Return the [x, y] coordinate for the center point of the cell that contains the specified text.  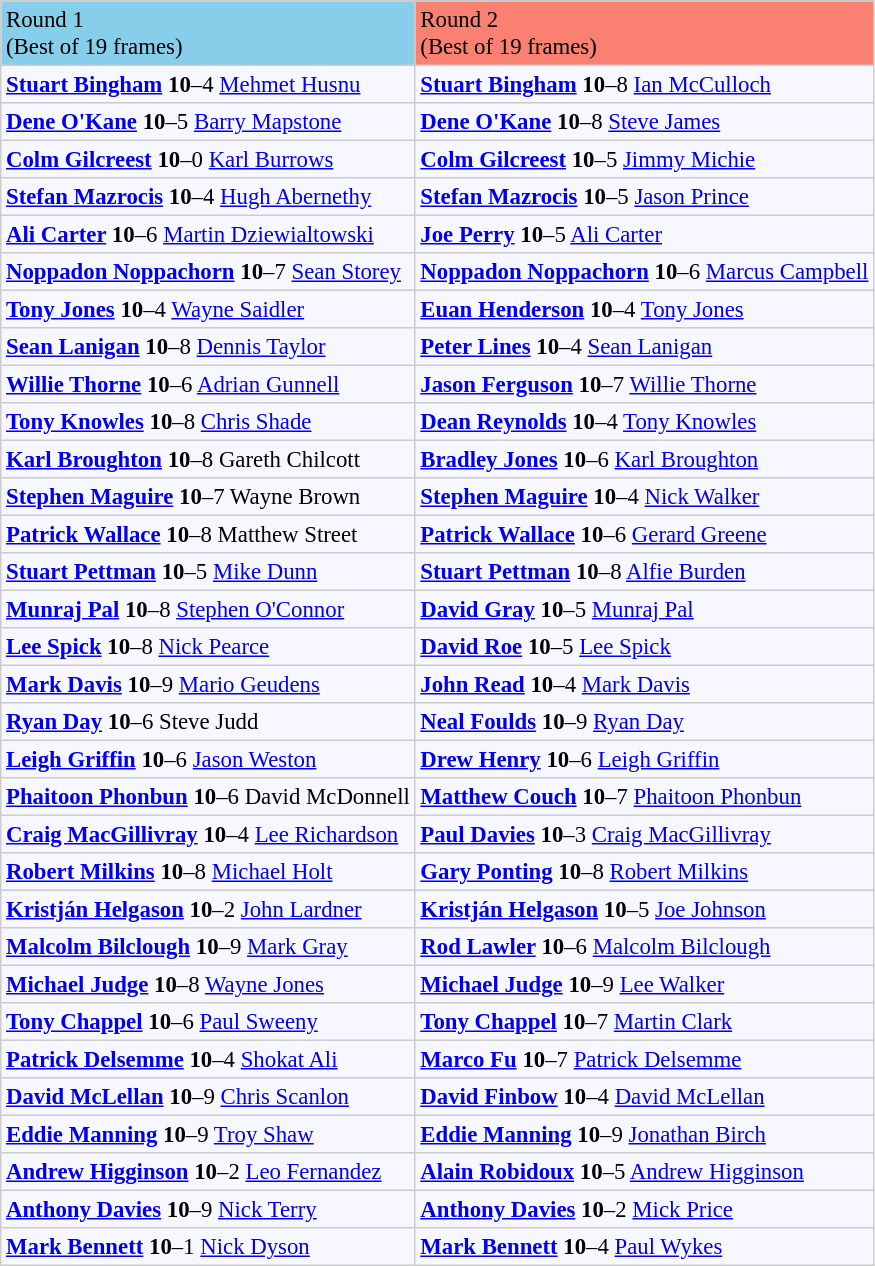
Tony Jones 10–4 Wayne Saidler [208, 309]
Mark Bennett 10–1 Nick Dyson [208, 1247]
Matthew Couch 10–7 Phaitoon Phonbun [644, 797]
Robert Milkins 10–8 Michael Holt [208, 872]
Rod Lawler 10–6 Malcolm Bilclough [644, 947]
Stephen Maguire 10–7 Wayne Brown [208, 497]
Euan Henderson 10–4 Tony Jones [644, 309]
Stuart Pettman 10–5 Mike Dunn [208, 572]
Drew Henry 10–6 Leigh Griffin [644, 759]
Ryan Day 10–6 Steve Judd [208, 722]
Stuart Bingham 10–4 Mehmet Husnu [208, 84]
Bradley Jones 10–6 Karl Broughton [644, 459]
Marco Fu 10–7 Patrick Delsemme [644, 1059]
Michael Judge 10–8 Wayne Jones [208, 984]
Stuart Pettman 10–8 Alfie Burden [644, 572]
Kristján Helgason 10–5 Joe Johnson [644, 909]
David Gray 10–5 Munraj Pal [644, 609]
Patrick Wallace 10–6 Gerard Greene [644, 534]
Alain Robidoux 10–5 Andrew Higginson [644, 1172]
Noppadon Noppachorn 10–7 Sean Storey [208, 272]
Stefan Mazrocis 10–5 Jason Prince [644, 197]
Round 2(Best of 19 frames) [644, 33]
Tony Knowles 10–8 Chris Shade [208, 422]
Jason Ferguson 10–7 Willie Thorne [644, 384]
Sean Lanigan 10–8 Dennis Taylor [208, 347]
Colm Gilcreest 10–0 Karl Burrows [208, 159]
Colm Gilcreest 10–5 Jimmy Michie [644, 159]
Willie Thorne 10–6 Adrian Gunnell [208, 384]
Kristján Helgason 10–2 John Lardner [208, 909]
Anthony Davies 10–2 Mick Price [644, 1209]
Malcolm Bilclough 10–9 Mark Gray [208, 947]
Phaitoon Phonbun 10–6 David McDonnell [208, 797]
Noppadon Noppachorn 10–6 Marcus Campbell [644, 272]
Dene O'Kane 10–5 Barry Mapstone [208, 122]
Eddie Manning 10–9 Troy Shaw [208, 1134]
Craig MacGillivray 10–4 Lee Richardson [208, 834]
Tony Chappel 10–6 Paul Sweeny [208, 1022]
Paul Davies 10–3 Craig MacGillivray [644, 834]
Ali Carter 10–6 Martin Dziewialtowski [208, 234]
Eddie Manning 10–9 Jonathan Birch [644, 1134]
Tony Chappel 10–7 Martin Clark [644, 1022]
David Roe 10–5 Lee Spick [644, 647]
Round 1(Best of 19 frames) [208, 33]
Stuart Bingham 10–8 Ian McCulloch [644, 84]
Lee Spick 10–8 Nick Pearce [208, 647]
John Read 10–4 Mark Davis [644, 684]
David Finbow 10–4 David McLellan [644, 1097]
Stephen Maguire 10–4 Nick Walker [644, 497]
Munraj Pal 10–8 Stephen O'Connor [208, 609]
Stefan Mazrocis 10–4 Hugh Abernethy [208, 197]
Joe Perry 10–5 Ali Carter [644, 234]
Neal Foulds 10–9 Ryan Day [644, 722]
Gary Ponting 10–8 Robert Milkins [644, 872]
Patrick Wallace 10–8 Matthew Street [208, 534]
Dene O'Kane 10–8 Steve James [644, 122]
Leigh Griffin 10–6 Jason Weston [208, 759]
Peter Lines 10–4 Sean Lanigan [644, 347]
Patrick Delsemme 10–4 Shokat Ali [208, 1059]
Anthony Davies 10–9 Nick Terry [208, 1209]
Mark Davis 10–9 Mario Geudens [208, 684]
Mark Bennett 10–4 Paul Wykes [644, 1247]
Karl Broughton 10–8 Gareth Chilcott [208, 459]
Dean Reynolds 10–4 Tony Knowles [644, 422]
Michael Judge 10–9 Lee Walker [644, 984]
David McLellan 10–9 Chris Scanlon [208, 1097]
Andrew Higginson 10–2 Leo Fernandez [208, 1172]
